Detect which cell encompasses the target text, then output its (x, y) center coordinate. 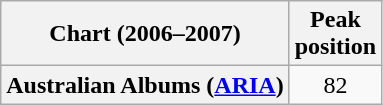
Peakposition (335, 34)
Australian Albums (ARIA) (145, 85)
82 (335, 85)
Chart (2006–2007) (145, 34)
